Search for the cell housing the specified text and yield its [x, y] center coordinate. 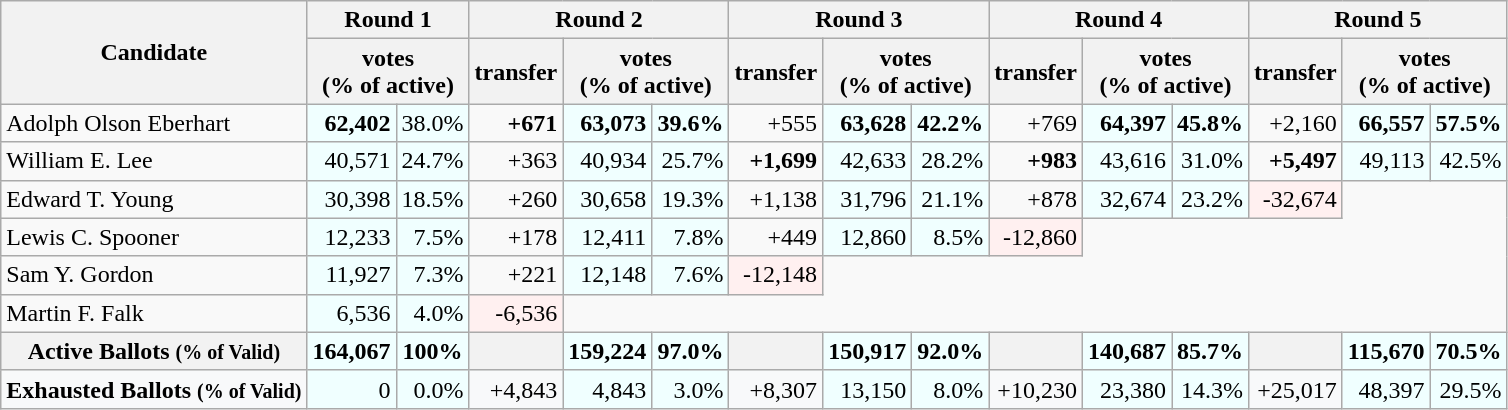
159,224 [608, 351]
+1,138 [776, 199]
+363 [516, 161]
8.5% [950, 237]
28.2% [950, 161]
40,934 [608, 161]
4,843 [608, 389]
Round 3 [859, 20]
62,402 [352, 123]
-12,148 [776, 275]
Round 5 [1378, 20]
164,067 [352, 351]
85.7% [1210, 351]
29.5% [1468, 389]
42.2% [950, 123]
Edward T. Young [154, 199]
-32,674 [1296, 199]
48,397 [1386, 389]
+2,160 [1296, 123]
+4,843 [516, 389]
57.5% [1468, 123]
3.0% [690, 389]
7.5% [432, 237]
115,670 [1386, 351]
+555 [776, 123]
+260 [516, 199]
Candidate [154, 52]
+5,497 [1296, 161]
39.6% [690, 123]
19.3% [690, 199]
7.6% [690, 275]
30,658 [608, 199]
45.8% [1210, 123]
+25,017 [1296, 389]
William E. Lee [154, 161]
12,860 [868, 237]
38.0% [432, 123]
25.7% [690, 161]
Round 1 [388, 20]
12,411 [608, 237]
+878 [1036, 199]
4.0% [432, 313]
49,113 [1386, 161]
Lewis C. Spooner [154, 237]
43,616 [1126, 161]
+449 [776, 237]
14.3% [1210, 389]
92.0% [950, 351]
13,150 [868, 389]
+769 [1036, 123]
140,687 [1126, 351]
97.0% [690, 351]
0.0% [432, 389]
42.5% [1468, 161]
7.8% [690, 237]
+671 [516, 123]
64,397 [1126, 123]
+221 [516, 275]
31.0% [1210, 161]
150,917 [868, 351]
6,536 [352, 313]
+178 [516, 237]
30,398 [352, 199]
Exhausted Ballots (% of Valid) [154, 389]
Round 4 [1119, 20]
+10,230 [1036, 389]
24.7% [432, 161]
7.3% [432, 275]
Active Ballots (% of Valid) [154, 351]
63,628 [868, 123]
32,674 [1126, 199]
-6,536 [516, 313]
70.5% [1468, 351]
40,571 [352, 161]
21.1% [950, 199]
Martin F. Falk [154, 313]
12,233 [352, 237]
-12,860 [1036, 237]
0 [352, 389]
100% [432, 351]
Sam Y. Gordon [154, 275]
Adolph Olson Eberhart [154, 123]
66,557 [1386, 123]
8.0% [950, 389]
11,927 [352, 275]
18.5% [432, 199]
63,073 [608, 123]
+1,699 [776, 161]
31,796 [868, 199]
Round 2 [599, 20]
+8,307 [776, 389]
+983 [1036, 161]
23.2% [1210, 199]
23,380 [1126, 389]
42,633 [868, 161]
12,148 [608, 275]
